Return the [x, y] coordinate for the center point of the cell that contains the specified text.  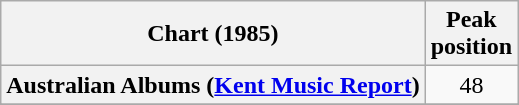
Australian Albums (Kent Music Report) [213, 85]
48 [471, 85]
Peakposition [471, 34]
Chart (1985) [213, 34]
